Return [x, y] of the center of cell containing provided text 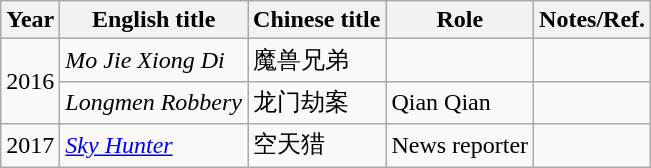
空天猎 [317, 146]
English title [154, 20]
2016 [30, 82]
2017 [30, 146]
龙门劫案 [317, 102]
Qian Qian [460, 102]
News reporter [460, 146]
Chinese title [317, 20]
Year [30, 20]
Role [460, 20]
魔兽兄弟 [317, 60]
Longmen Robbery [154, 102]
Sky Hunter [154, 146]
Mo Jie Xiong Di [154, 60]
Notes/Ref. [592, 20]
